Identify which cell holds the provided text, then report its (x, y) central coordinate. 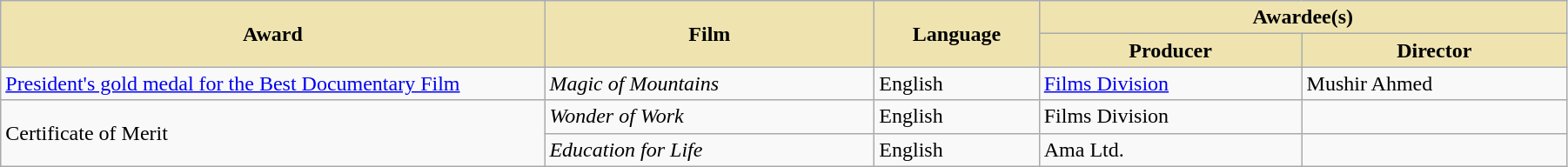
Producer (1170, 50)
Wonder of Work (710, 117)
Award (273, 34)
Director (1434, 50)
Film (710, 34)
Magic of Mountains (710, 83)
Education for Life (710, 150)
Language (957, 34)
Certificate of Merit (273, 133)
President's gold medal for the Best Documentary Film (273, 83)
Awardee(s) (1303, 17)
Ama Ltd. (1170, 150)
Mushir Ahmed (1434, 83)
